Extract the [x, y] coordinate from the center of the cell holding the provided text.  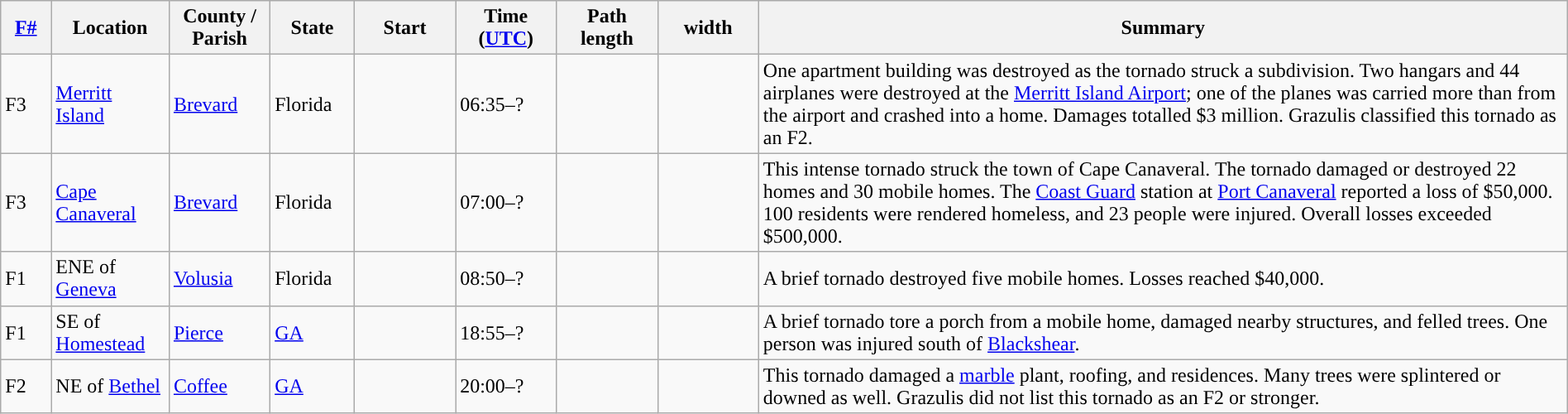
A brief tornado destroyed five mobile homes. Losses reached $40,000. [1163, 278]
Path length [607, 28]
Volusia [219, 278]
06:35–? [506, 104]
A brief tornado tore a porch from a mobile home, damaged nearby structures, and felled trees. One person was injured south of Blackshear. [1163, 333]
SE of Homestead [111, 333]
Cape Canaveral [111, 202]
Merritt Island [111, 104]
08:50–? [506, 278]
18:55–? [506, 333]
F2 [26, 386]
Pierce [219, 333]
F# [26, 28]
width [708, 28]
07:00–? [506, 202]
20:00–? [506, 386]
NE of Bethel [111, 386]
State [313, 28]
County / Parish [219, 28]
Location [111, 28]
Start [404, 28]
ENE of Geneva [111, 278]
Time (UTC) [506, 28]
Summary [1163, 28]
Coffee [219, 386]
